Identify which cell holds the provided text, then report its (X, Y) central coordinate. 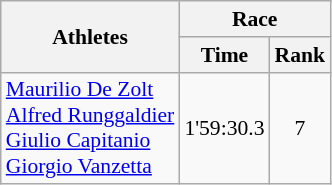
Athletes (90, 36)
Maurilio De ZoltAlfred RunggaldierGiulio CapitanioGiorgio Vanzetta (90, 128)
Rank (300, 55)
Time (224, 55)
7 (300, 128)
1'59:30.3 (224, 128)
Race (254, 19)
